Scan for the cell matching the given text and deliver its (x, y) coordinate at center. 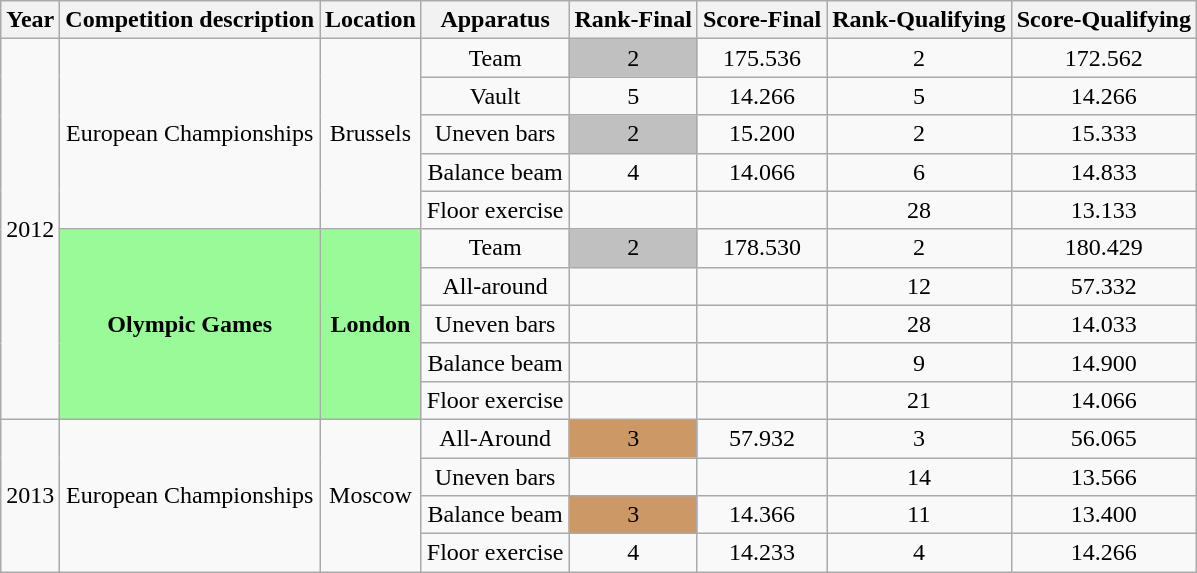
14.033 (1104, 324)
14.900 (1104, 362)
180.429 (1104, 248)
All-around (495, 286)
57.332 (1104, 286)
Score-Final (762, 20)
14 (919, 477)
Location (371, 20)
15.333 (1104, 134)
Moscow (371, 495)
14.366 (762, 515)
172.562 (1104, 58)
Brussels (371, 134)
Year (30, 20)
Competition description (190, 20)
Olympic Games (190, 324)
11 (919, 515)
12 (919, 286)
6 (919, 172)
All-Around (495, 438)
178.530 (762, 248)
Rank-Qualifying (919, 20)
2012 (30, 230)
13.566 (1104, 477)
Score-Qualifying (1104, 20)
2013 (30, 495)
15.200 (762, 134)
14.233 (762, 553)
London (371, 324)
9 (919, 362)
Rank-Final (633, 20)
13.133 (1104, 210)
13.400 (1104, 515)
57.932 (762, 438)
21 (919, 400)
Vault (495, 96)
175.536 (762, 58)
56.065 (1104, 438)
Apparatus (495, 20)
14.833 (1104, 172)
